Pinpoint the cell where the given text exists, returning its (x, y) midpoint coordinate. 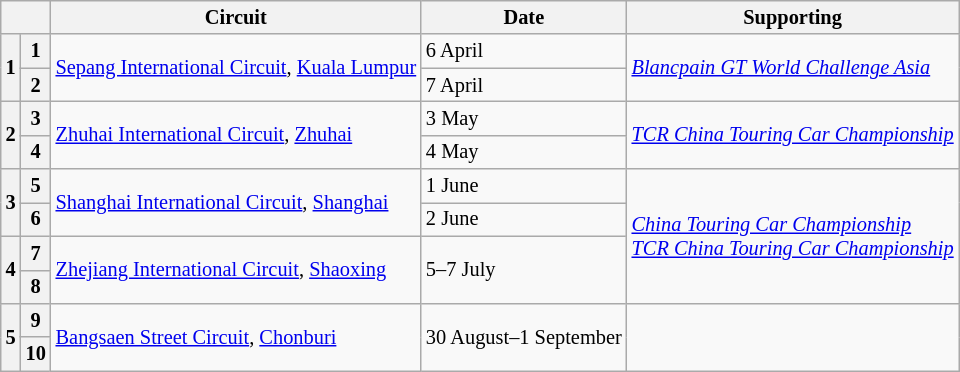
Zhejiang International Circuit, Shaoxing (236, 270)
8 (36, 287)
Bangsaen Street Circuit, Chonburi (236, 336)
6 (36, 219)
5–7 July (524, 270)
4 May (524, 152)
Supporting (793, 17)
9 (36, 320)
10 (36, 354)
TCR China Touring Car Championship (793, 134)
Sepang International Circuit, Kuala Lumpur (236, 68)
Shanghai International Circuit, Shanghai (236, 202)
30 August–1 September (524, 336)
6 April (524, 51)
1 June (524, 186)
7 April (524, 85)
Date (524, 17)
Circuit (236, 17)
Zhuhai International Circuit, Zhuhai (236, 134)
China Touring Car ChampionshipTCR China Touring Car Championship (793, 236)
3 May (524, 118)
7 (36, 253)
Blancpain GT World Challenge Asia (793, 68)
2 June (524, 219)
